Search for the cell housing the specified text and yield its (x, y) center coordinate. 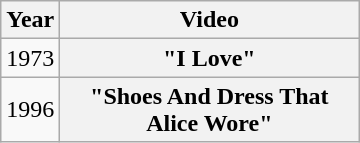
1996 (30, 110)
"Shoes And Dress That Alice Wore" (210, 110)
"I Love" (210, 58)
Year (30, 20)
Video (210, 20)
1973 (30, 58)
